From the cell containing the given text, extract its center point as (X, Y) coordinate. 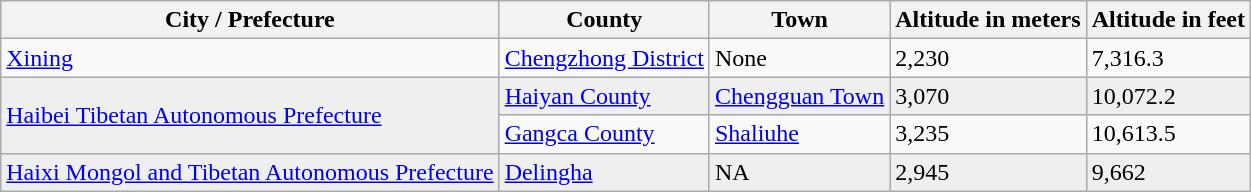
NA (799, 172)
10,613.5 (1168, 134)
Xining (250, 58)
3,070 (988, 96)
Altitude in feet (1168, 20)
None (799, 58)
Haiyan County (604, 96)
Gangca County (604, 134)
Haibei Tibetan Autonomous Prefecture (250, 115)
2,945 (988, 172)
Shaliuhe (799, 134)
Altitude in meters (988, 20)
Delingha (604, 172)
2,230 (988, 58)
Chengzhong District (604, 58)
Haixi Mongol and Tibetan Autonomous Prefecture (250, 172)
3,235 (988, 134)
County (604, 20)
City / Prefecture (250, 20)
10,072.2 (1168, 96)
Town (799, 20)
Chengguan Town (799, 96)
9,662 (1168, 172)
7,316.3 (1168, 58)
